Output the [X, Y] coordinate of the center of the cell containing the given text.  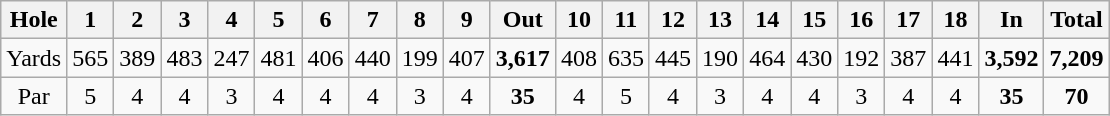
Hole [34, 20]
15 [814, 20]
565 [90, 58]
1 [90, 20]
3,592 [1012, 58]
481 [278, 58]
9 [466, 20]
464 [768, 58]
Total [1076, 20]
3,617 [522, 58]
17 [908, 20]
Out [522, 20]
387 [908, 58]
445 [672, 58]
441 [956, 58]
483 [184, 58]
199 [420, 58]
635 [626, 58]
7 [372, 20]
Par [34, 96]
440 [372, 58]
18 [956, 20]
14 [768, 20]
2 [138, 20]
192 [862, 58]
247 [232, 58]
10 [578, 20]
408 [578, 58]
8 [420, 20]
Yards [34, 58]
16 [862, 20]
407 [466, 58]
6 [326, 20]
389 [138, 58]
406 [326, 58]
190 [720, 58]
In [1012, 20]
11 [626, 20]
430 [814, 58]
7,209 [1076, 58]
70 [1076, 96]
12 [672, 20]
13 [720, 20]
